Pinpoint the cell where the given text exists, returning its [x, y] midpoint coordinate. 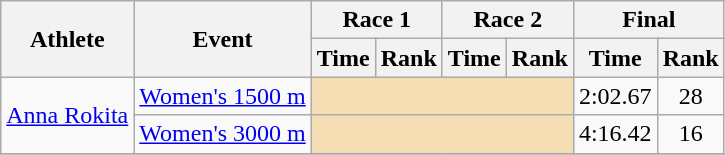
Event [222, 39]
28 [690, 96]
16 [690, 134]
Race 2 [508, 20]
Athlete [68, 39]
Women's 1500 m [222, 96]
2:02.67 [615, 96]
4:16.42 [615, 134]
Final [648, 20]
Race 1 [376, 20]
Women's 3000 m [222, 134]
Anna Rokita [68, 115]
